Return the (X, Y) coordinate for the center point of the cell that contains the specified text.  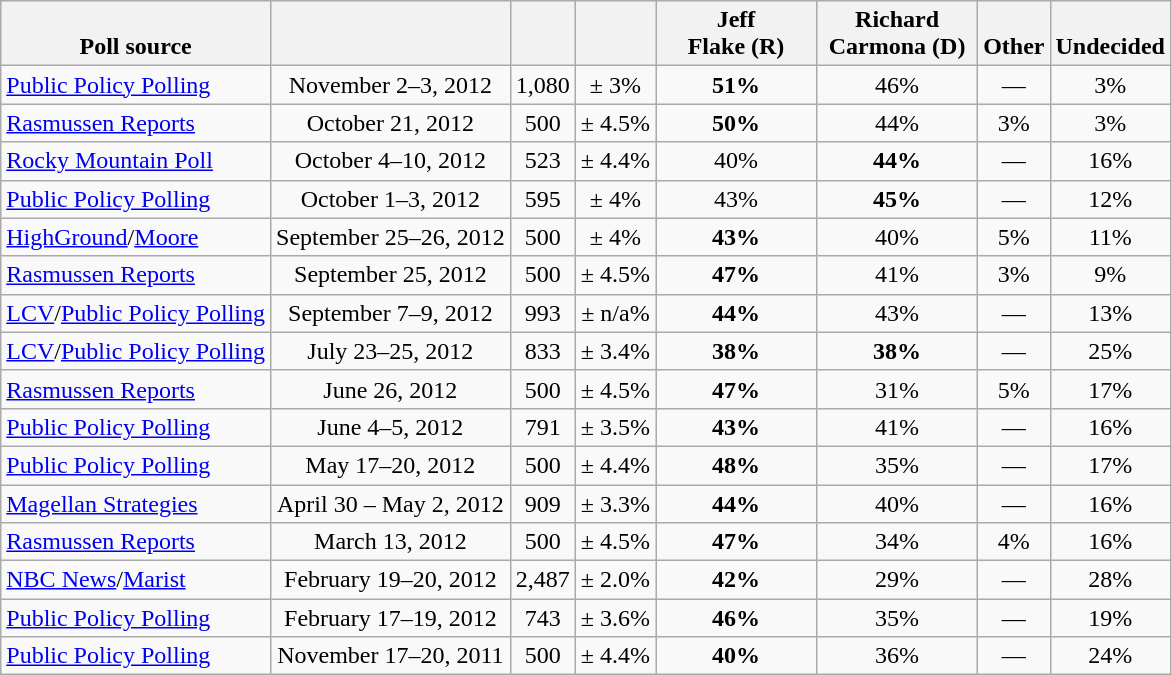
19% (1110, 618)
February 19–20, 2012 (391, 580)
29% (898, 580)
909 (542, 503)
36% (898, 656)
31% (898, 389)
± 3.6% (615, 618)
4% (1014, 542)
Rocky Mountain Poll (136, 161)
25% (1110, 351)
Poll source (136, 34)
9% (1110, 275)
833 (542, 351)
± 3.5% (615, 427)
523 (542, 161)
595 (542, 199)
± 3.3% (615, 503)
11% (1110, 237)
April 30 – May 2, 2012 (391, 503)
± 3% (615, 85)
13% (1110, 313)
993 (542, 313)
June 4–5, 2012 (391, 427)
± n/a% (615, 313)
45% (898, 199)
HighGround/Moore (136, 237)
November 2–3, 2012 (391, 85)
Undecided (1110, 34)
September 25, 2012 (391, 275)
28% (1110, 580)
50% (736, 123)
12% (1110, 199)
2,487 (542, 580)
1,080 (542, 85)
October 4–10, 2012 (391, 161)
June 26, 2012 (391, 389)
November 17–20, 2011 (391, 656)
48% (736, 465)
51% (736, 85)
791 (542, 427)
42% (736, 580)
October 21, 2012 (391, 123)
Other (1014, 34)
May 17–20, 2012 (391, 465)
Magellan Strategies (136, 503)
September 25–26, 2012 (391, 237)
34% (898, 542)
± 3.4% (615, 351)
NBC News/Marist (136, 580)
March 13, 2012 (391, 542)
743 (542, 618)
RichardCarmona (D) (898, 34)
September 7–9, 2012 (391, 313)
24% (1110, 656)
October 1–3, 2012 (391, 199)
July 23–25, 2012 (391, 351)
JeffFlake (R) (736, 34)
February 17–19, 2012 (391, 618)
± 2.0% (615, 580)
